Extract the (x, y) coordinate from the center of the cell holding the provided text.  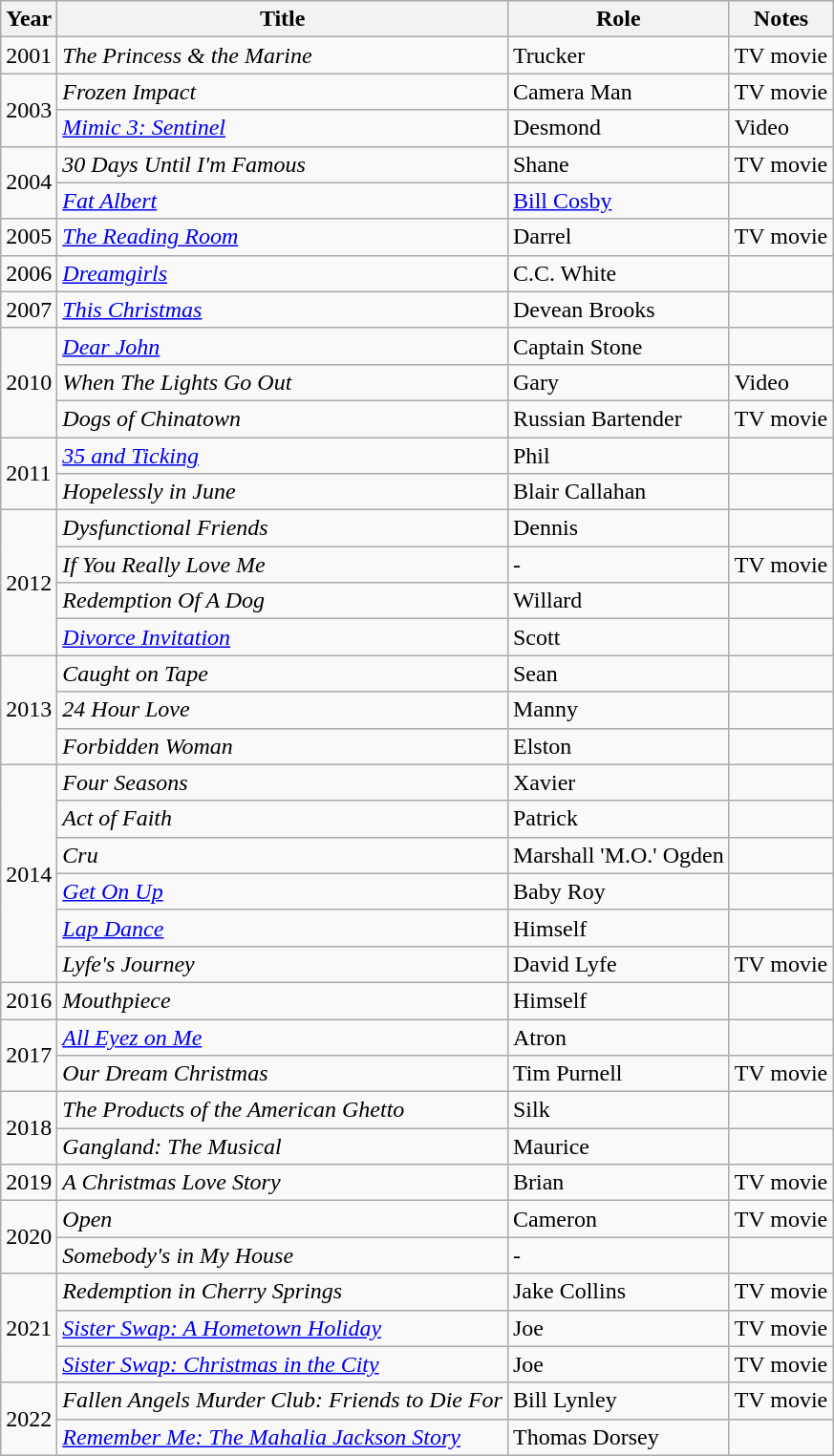
2018 (29, 1128)
The Products of the American Ghetto (283, 1110)
Frozen Impact (283, 92)
Redemption Of A Dog (283, 601)
2012 (29, 583)
The Princess & the Marine (283, 55)
C.C. White (618, 273)
2004 (29, 182)
Dennis (618, 528)
Somebody's in My House (283, 1255)
Blair Callahan (618, 492)
Captain Stone (618, 346)
35 and Ticking (283, 456)
2007 (29, 310)
Lyfe's Journey (283, 964)
Hopelessly in June (283, 492)
Darrel (618, 237)
2019 (29, 1183)
Notes (781, 19)
Four Seasons (283, 782)
Caught on Tape (283, 674)
Act of Faith (283, 819)
Redemption in Cherry Springs (283, 1292)
Cru (283, 855)
2001 (29, 55)
2022 (29, 1419)
Patrick (618, 819)
2013 (29, 710)
Cameron (618, 1219)
Mouthpiece (283, 1000)
2003 (29, 110)
Role (618, 19)
2021 (29, 1328)
2011 (29, 474)
Dreamgirls (283, 273)
Fat Albert (283, 201)
When The Lights Go Out (283, 382)
Trucker (618, 55)
Thomas Dorsey (618, 1437)
Shane (618, 164)
Baby Roy (618, 891)
Silk (618, 1110)
30 Days Until I'm Famous (283, 164)
Dear John (283, 346)
Jake Collins (618, 1292)
Xavier (618, 782)
Brian (618, 1183)
Get On Up (283, 891)
2016 (29, 1000)
Maurice (618, 1146)
Lap Dance (283, 928)
Forbidden Woman (283, 746)
Manny (618, 710)
Tim Purnell (618, 1074)
Marshall 'M.O.' Ogden (618, 855)
Open (283, 1219)
Dogs of Chinatown (283, 418)
Sean (618, 674)
Dysfunctional Friends (283, 528)
Sister Swap: Christmas in the City (283, 1364)
Bill Cosby (618, 201)
2010 (29, 382)
2005 (29, 237)
David Lyfe (618, 964)
This Christmas (283, 310)
The Reading Room (283, 237)
2020 (29, 1237)
Title (283, 19)
A Christmas Love Story (283, 1183)
Divorce Invitation (283, 637)
Willard (618, 601)
2017 (29, 1055)
Mimic 3: Sentinel (283, 128)
Devean Brooks (618, 310)
Elston (618, 746)
Phil (618, 456)
Desmond (618, 128)
2006 (29, 273)
All Eyez on Me (283, 1037)
Bill Lynley (618, 1401)
Russian Bartender (618, 418)
Atron (618, 1037)
Gangland: The Musical (283, 1146)
Camera Man (618, 92)
Remember Me: The Mahalia Jackson Story (283, 1437)
Year (29, 19)
Sister Swap: A Hometown Holiday (283, 1328)
2014 (29, 873)
24 Hour Love (283, 710)
Scott (618, 637)
Gary (618, 382)
Fallen Angels Murder Club: Friends to Die For (283, 1401)
If You Really Love Me (283, 565)
Our Dream Christmas (283, 1074)
